Locate the cell with the specified text and output its [x, y] center coordinate. 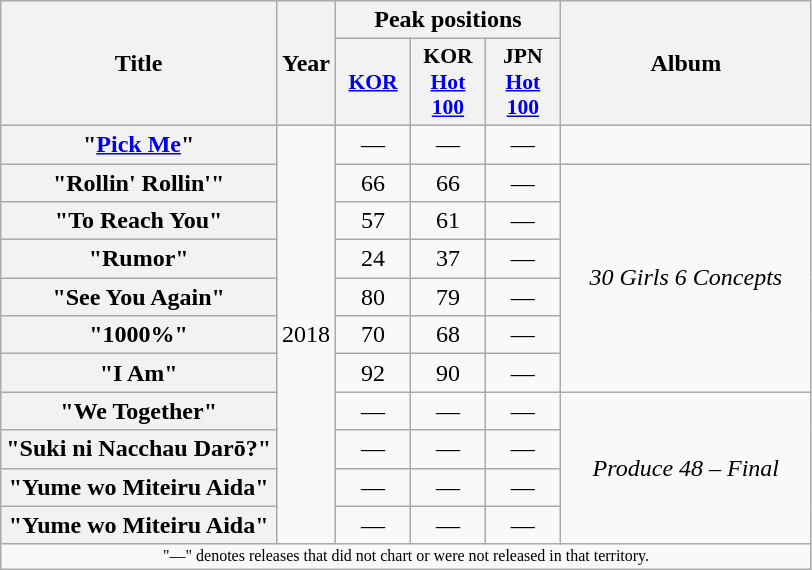
68 [448, 335]
"To Reach You" [139, 221]
JPNHot 100 [522, 82]
"See You Again" [139, 297]
80 [374, 297]
24 [374, 259]
92 [374, 373]
"Pick Me" [139, 144]
"—" denotes releases that did not chart or were not released in that territory. [406, 556]
"We Together" [139, 411]
"I Am" [139, 373]
2018 [306, 334]
Album [686, 64]
57 [374, 221]
61 [448, 221]
"Rumor" [139, 259]
90 [448, 373]
"Rollin' Rollin'" [139, 183]
Title [139, 64]
30 Girls 6 Concepts [686, 278]
Peak positions [448, 20]
37 [448, 259]
70 [374, 335]
Year [306, 64]
79 [448, 297]
"Suki ni Nacchau Darō?" [139, 449]
Produce 48 – Final [686, 468]
KORHot 100 [448, 82]
KOR [374, 82]
"1000%" [139, 335]
